For the text-containing cell, return its midpoint in (X, Y) coordinate format. 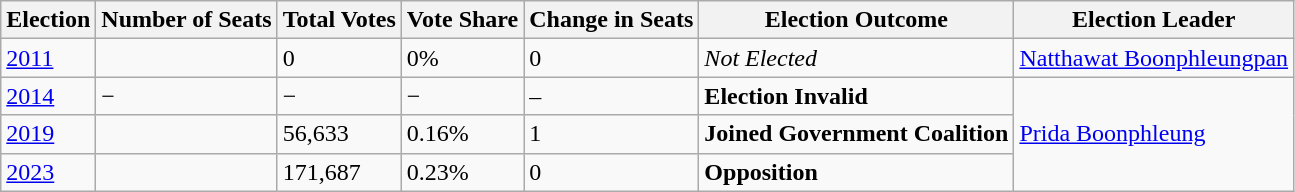
– (612, 96)
Natthawat Boonphleungpan (1154, 58)
2023 (48, 172)
Total Votes (339, 20)
0.23% (462, 172)
Joined Government Coalition (856, 134)
2014 (48, 96)
2019 (48, 134)
Election Invalid (856, 96)
Election Outcome (856, 20)
1 (612, 134)
Election Leader (1154, 20)
Not Elected (856, 58)
Vote Share (462, 20)
0.16% (462, 134)
Change in Seats (612, 20)
Election (48, 20)
56,633 (339, 134)
Number of Seats (186, 20)
Opposition (856, 172)
0% (462, 58)
Prida Boonphleung (1154, 134)
2011 (48, 58)
171,687 (339, 172)
